Determine the [X, Y] coordinate at the center of the cell enclosing the given text.  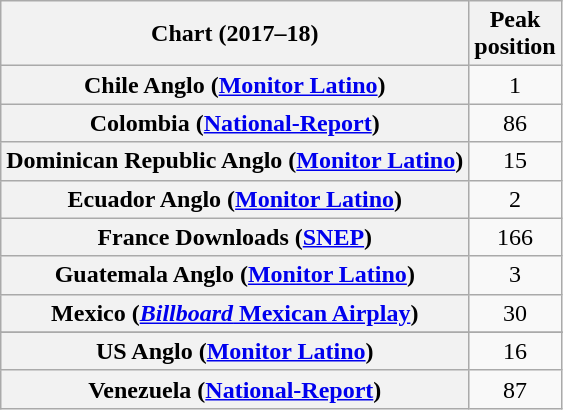
Chart (2017–18) [235, 34]
86 [515, 123]
30 [515, 313]
16 [515, 351]
Mexico (Billboard Mexican Airplay) [235, 313]
Peakposition [515, 34]
1 [515, 85]
US Anglo (Monitor Latino) [235, 351]
Dominican Republic Anglo (Monitor Latino) [235, 161]
3 [515, 275]
Colombia (National-Report) [235, 123]
87 [515, 389]
2 [515, 199]
Ecuador Anglo (Monitor Latino) [235, 199]
166 [515, 237]
Chile Anglo (Monitor Latino) [235, 85]
France Downloads (SNEP) [235, 237]
15 [515, 161]
Venezuela (National-Report) [235, 389]
Guatemala Anglo (Monitor Latino) [235, 275]
